Find where the given text appears and provide that cell's center as (X, Y) coordinate. 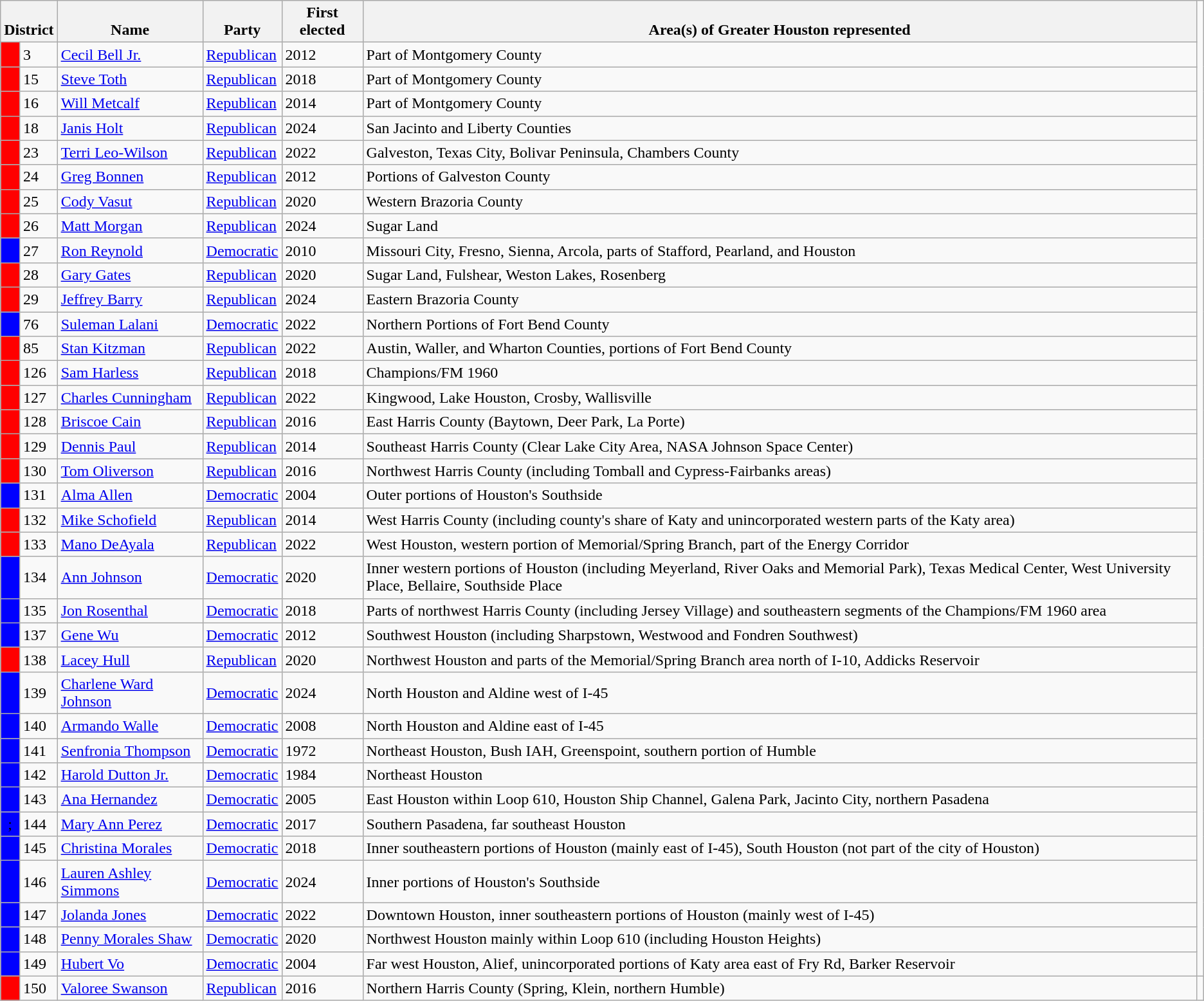
Missouri City, Fresno, Sienna, Arcola, parts of Stafford, Pearland, and Houston (780, 250)
District (29, 22)
127 (39, 398)
Inner portions of Houston's Southside (780, 881)
Janis Holt (130, 128)
Northwest Houston and parts of the Memorial/Spring Branch area north of I-10, Addicks Reservoir (780, 659)
Lacey Hull (130, 659)
Charles Cunningham (130, 398)
Inner southeastern portions of Houston (mainly east of I-45), South Houston (not part of the city of Houston) (780, 849)
Senfronia Thompson (130, 751)
Jon Rosenthal (130, 611)
Matt Morgan (130, 226)
129 (39, 446)
148 (39, 939)
Northeast Houston (780, 775)
2017 (322, 824)
138 (39, 659)
Jeffrey Barry (130, 299)
15 (39, 79)
Harold Dutton Jr. (130, 775)
North Houston and Aldine west of I-45 (780, 692)
147 (39, 915)
Northern Portions of Fort Bend County (780, 324)
139 (39, 692)
Northeast Houston, Bush IAH, Greenspoint, southern portion of Humble (780, 751)
Sam Harless (130, 373)
Alma Allen (130, 495)
Penny Morales Shaw (130, 939)
2008 (322, 726)
23 (39, 152)
Dennis Paul (130, 446)
131 (39, 495)
Charlene Ward Johnson (130, 692)
1972 (322, 751)
Eastern Brazoria County (780, 299)
; (10, 824)
Mano DeAyala (130, 544)
First elected (322, 22)
Southern Pasadena, far southeast Houston (780, 824)
Parts of northwest Harris County (including Jersey Village) and southeastern segments of the Champions/FM 1960 area (780, 611)
28 (39, 275)
Mike Schofield (130, 520)
Stan Kitzman (130, 349)
29 (39, 299)
Ana Hernandez (130, 800)
Christina Morales (130, 849)
146 (39, 881)
Northwest Harris County (including Tomball and Cypress-Fairbanks areas) (780, 471)
Terri Leo-Wilson (130, 152)
Lauren Ashley Simmons (130, 881)
East Harris County (Baytown, Deer Park, La Porte) (780, 422)
Steve Toth (130, 79)
Kingwood, Lake Houston, Crosby, Wallisville (780, 398)
Ann Johnson (130, 578)
Greg Bonnen (130, 177)
135 (39, 611)
Champions/FM 1960 (780, 373)
Cecil Bell Jr. (130, 55)
126 (39, 373)
Suleman Lalani (130, 324)
Far west Houston, Alief, unincorporated portions of Katy area east of Fry Rd, Barker Reservoir (780, 964)
130 (39, 471)
Name (130, 22)
16 (39, 104)
Jolanda Jones (130, 915)
134 (39, 578)
Downtown Houston, inner southeastern portions of Houston (mainly west of I-45) (780, 915)
145 (39, 849)
Tom Oliverson (130, 471)
Northern Harris County (Spring, Klein, northern Humble) (780, 988)
25 (39, 201)
133 (39, 544)
Austin, Waller, and Wharton Counties, portions of Fort Bend County (780, 349)
140 (39, 726)
Armando Walle (130, 726)
Sugar Land, Fulshear, Weston Lakes, Rosenberg (780, 275)
24 (39, 177)
143 (39, 800)
Portions of Galveston County (780, 177)
26 (39, 226)
Southwest Houston (including Sharpstown, Westwood and Fondren Southwest) (780, 635)
North Houston and Aldine east of I-45 (780, 726)
27 (39, 250)
Area(s) of Greater Houston represented (780, 22)
Western Brazoria County (780, 201)
2010 (322, 250)
1984 (322, 775)
18 (39, 128)
Sugar Land (780, 226)
Mary Ann Perez (130, 824)
Gary Gates (130, 275)
Briscoe Cain (130, 422)
Gene Wu (130, 635)
West Harris County (including county's share of Katy and unincorporated western parts of the Katy area) (780, 520)
85 (39, 349)
San Jacinto and Liberty Counties (780, 128)
137 (39, 635)
2005 (322, 800)
Northwest Houston mainly within Loop 610 (including Houston Heights) (780, 939)
149 (39, 964)
142 (39, 775)
144 (39, 824)
141 (39, 751)
Party (242, 22)
Will Metcalf (130, 104)
East Houston within Loop 610, Houston Ship Channel, Galena Park, Jacinto City, northern Pasadena (780, 800)
Ron Reynold (130, 250)
3 (39, 55)
132 (39, 520)
Galveston, Texas City, Bolivar Peninsula, Chambers County (780, 152)
76 (39, 324)
150 (39, 988)
128 (39, 422)
Cody Vasut (130, 201)
Outer portions of Houston's Southside (780, 495)
Valoree Swanson (130, 988)
Southeast Harris County (Clear Lake City Area, NASA Johnson Space Center) (780, 446)
Hubert Vo (130, 964)
West Houston, western portion of Memorial/Spring Branch, part of the Energy Corridor (780, 544)
